From the cell containing the given text, extract its center point as [X, Y] coordinate. 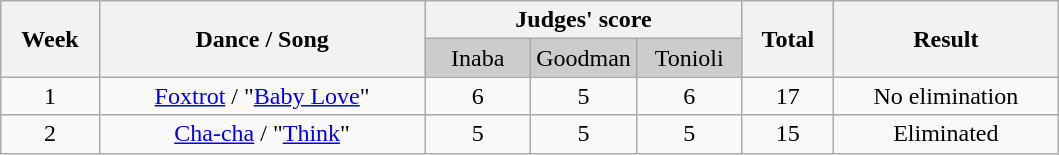
Result [946, 39]
1 [50, 96]
Total [788, 39]
Week [50, 39]
Dance / Song [262, 39]
17 [788, 96]
Foxtrot / "Baby Love" [262, 96]
2 [50, 134]
Cha-cha / "Think" [262, 134]
Tonioli [689, 58]
Judges' score [584, 20]
Inaba [478, 58]
15 [788, 134]
No elimination [946, 96]
Eliminated [946, 134]
Goodman [584, 58]
